Find where the given text appears and provide that cell's center as (x, y) coordinate. 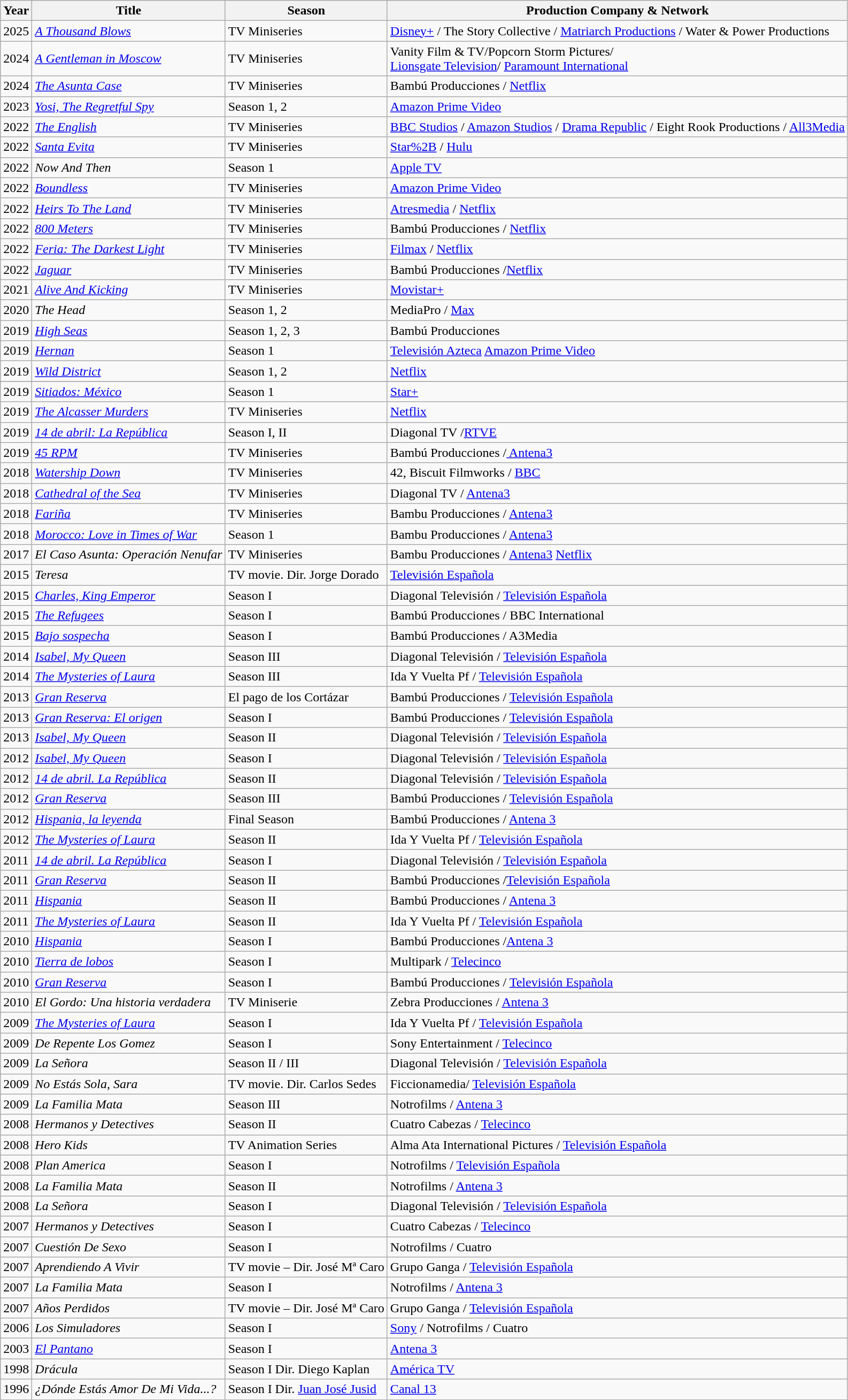
Bambú Producciones / BBC International (617, 616)
Hispania, la leyenda (128, 819)
Sony / Notrofilms / Cuatro (617, 1328)
800 Meters (128, 228)
TV movie. Dir. Jorge Dorado (306, 575)
Disney+ / The Story Collective / Matriarch Productions / Water & Power Productions (617, 31)
Cathedral of the Sea (128, 493)
Diagonal TV / Antena3 (617, 493)
Boundless (128, 188)
The Asunta Case (128, 86)
Bambú Producciones (617, 331)
The English (128, 127)
2003 (16, 1349)
Filmax / Netflix (617, 249)
Now And Then (128, 167)
Teresa (128, 575)
Sony Entertainment / Telecinco (617, 1043)
Season II / III (306, 1064)
2021 (16, 290)
Apple TV (617, 167)
El Caso Asunta: Operación Nenufar (128, 554)
Season I, II (306, 432)
Bambu Producciones / Antena3 Netflix (617, 554)
BBC Studios / Amazon Studios / Drama Republic / Eight Rook Productions / All3Media (617, 127)
Morocco: Love in Times of War (128, 534)
TV Miniserie (306, 1003)
MediaPro / Max (617, 310)
Vanity Film & TV/Popcorn Storm Pictures/Lionsgate Television/ Paramount International (617, 59)
Watership Down (128, 473)
Yosi, The Regretful Spy (128, 106)
The Head (128, 310)
De Repente Los Gomez (128, 1043)
Bambú Producciones / A3Media (617, 636)
Santa Evita (128, 147)
High Seas (128, 331)
Wild District (128, 371)
Ficcionamedia/ Televisión Española (617, 1084)
Alma Ata International Pictures / Televisión Española (617, 1145)
Season I Dir. Juan José Jusid (306, 1389)
Production Company & Network (617, 11)
Diagonal TV /RTVE (617, 432)
Canal 13 (617, 1389)
Atresmedia / Netflix (617, 208)
A Gentleman in Moscow (128, 59)
The Refugees (128, 616)
Hero Kids (128, 1145)
45 RPM (128, 453)
Bambú Producciones /Antena 3 (617, 942)
Multipark / Telecinco (617, 962)
Star+ (617, 392)
Notrofilms / Cuatro (617, 1247)
1998 (16, 1369)
The Alcasser Murders (128, 412)
América TV (617, 1369)
1996 (16, 1389)
Heirs To The Land (128, 208)
Cuestión De Sexo (128, 1247)
Movistar+ (617, 290)
Sitiados: México (128, 392)
Title (128, 11)
2017 (16, 554)
14 de abril: La República (128, 432)
Plan America (128, 1165)
Gran Reserva: El origen (128, 717)
Bambú Producciones /Netflix (617, 269)
Final Season (306, 819)
2006 (16, 1328)
Tierra de lobos (128, 962)
Televisión Azteca Amazon Prime Video (617, 351)
2025 (16, 31)
El pago de los Cortázar (306, 697)
Televisión Española (617, 575)
Charles, King Emperor (128, 595)
Aprendiendo A Vivir (128, 1267)
¿Dónde Estás Amor De Mi Vida...? (128, 1389)
Bambú Producciones /Televisión Española (617, 880)
Notrofilms / Televisión Española (617, 1165)
42, Biscuit Filmworks / BBC (617, 473)
Year (16, 11)
Season (306, 11)
TV Animation Series (306, 1145)
No Estás Sola, Sara (128, 1084)
Season 1, 2, 3 (306, 331)
TV movie. Dir. Carlos Sedes (306, 1084)
Alive And Kicking (128, 290)
Jaguar (128, 269)
Star%2B / Hulu (617, 147)
Fariña (128, 514)
A Thousand Blows (128, 31)
2023 (16, 106)
Antena 3 (617, 1349)
2020 (16, 310)
Hernan (128, 351)
Zebra Producciones / Antena 3 (617, 1003)
El Gordo: Una historia verdadera (128, 1003)
Drácula (128, 1369)
El Pantano (128, 1349)
Años Perdidos (128, 1308)
Feria: The Darkest Light (128, 249)
Los Simuladores (128, 1328)
Bambú Producciones / Antena3 (617, 453)
Bajo sospecha (128, 636)
Season I Dir. Diego Kaplan (306, 1369)
